Identify which cell holds the provided text, then report its [x, y] central coordinate. 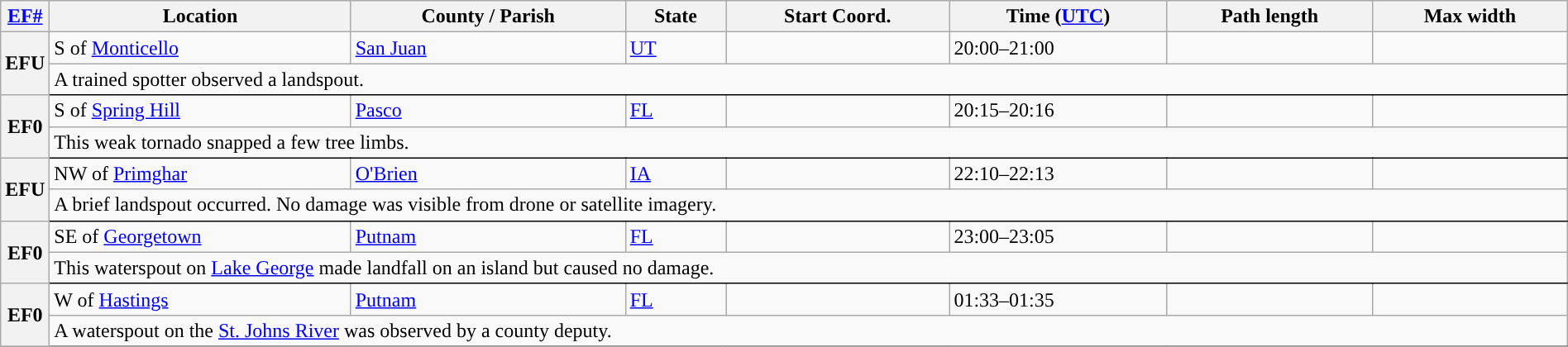
S of Monticello [200, 48]
O'Brien [488, 173]
Max width [1470, 17]
Path length [1270, 17]
A waterspout on the St. Johns River was observed by a county deputy. [809, 330]
20:00–21:00 [1059, 48]
22:10–22:13 [1059, 173]
This waterspout on Lake George made landfall on an island but caused no damage. [809, 268]
Start Coord. [838, 17]
A trained spotter observed a landspout. [809, 79]
Pasco [488, 111]
A brief landspout occurred. No damage was visible from drone or satellite imagery. [809, 205]
UT [675, 48]
IA [675, 173]
State [675, 17]
EF# [25, 17]
20:15–20:16 [1059, 111]
County / Parish [488, 17]
Location [200, 17]
W of Hastings [200, 299]
S of Spring Hill [200, 111]
NW of Primghar [200, 173]
SE of Georgetown [200, 236]
San Juan [488, 48]
This weak tornado snapped a few tree limbs. [809, 142]
Time (UTC) [1059, 17]
01:33–01:35 [1059, 299]
23:00–23:05 [1059, 236]
